Pinpoint the cell where the given text exists, returning its [x, y] midpoint coordinate. 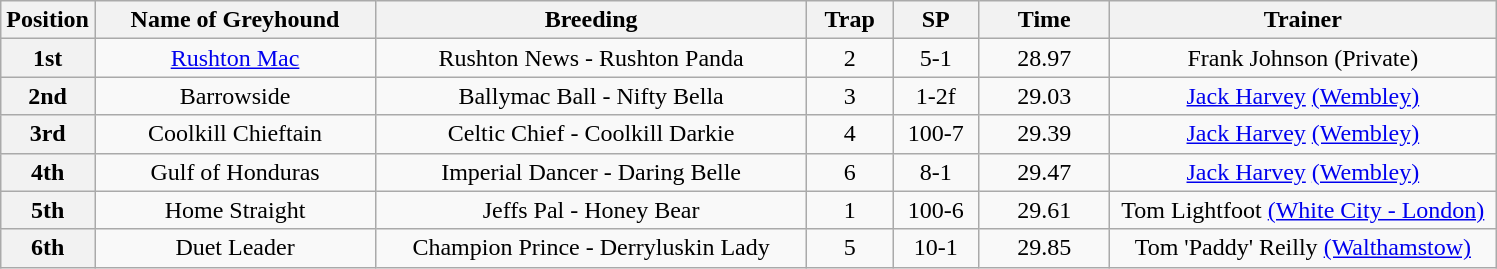
Jeffs Pal - Honey Bear [592, 210]
Tom Lightfoot (White City - London) [1303, 210]
1 [850, 210]
Name of Greyhound [234, 20]
1st [48, 58]
100-7 [936, 134]
6 [850, 172]
10-1 [936, 248]
4th [48, 172]
29.47 [1044, 172]
Imperial Dancer - Daring Belle [592, 172]
Time [1044, 20]
5th [48, 210]
Frank Johnson (Private) [1303, 58]
8-1 [936, 172]
SP [936, 20]
Champion Prince - Derryluskin Lady [592, 248]
29.85 [1044, 248]
Breeding [592, 20]
29.03 [1044, 96]
2nd [48, 96]
Home Straight [234, 210]
Trap [850, 20]
Gulf of Honduras [234, 172]
29.39 [1044, 134]
4 [850, 134]
Rushton Mac [234, 58]
5 [850, 248]
1-2f [936, 96]
3rd [48, 134]
6th [48, 248]
3 [850, 96]
Rushton News - Rushton Panda [592, 58]
100-6 [936, 210]
Ballymac Ball - Nifty Bella [592, 96]
Duet Leader [234, 248]
2 [850, 58]
5-1 [936, 58]
Position [48, 20]
Coolkill Chieftain [234, 134]
Trainer [1303, 20]
29.61 [1044, 210]
Barrowside [234, 96]
Celtic Chief - Coolkill Darkie [592, 134]
28.97 [1044, 58]
Tom 'Paddy' Reilly (Walthamstow) [1303, 248]
